Identify which cell holds the provided text, then report its [x, y] central coordinate. 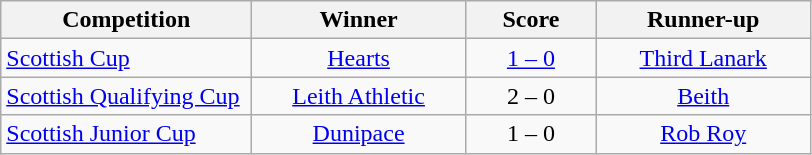
Hearts [359, 58]
2 – 0 [530, 96]
Third Lanark [703, 58]
Scottish Cup [126, 58]
Scottish Junior Cup [126, 134]
Runner-up [703, 20]
Dunipace [359, 134]
Leith Athletic [359, 96]
Scottish Qualifying Cup [126, 96]
Score [530, 20]
Winner [359, 20]
Beith [703, 96]
Competition [126, 20]
Rob Roy [703, 134]
